Pinpoint the cell where the given text exists, returning its (X, Y) midpoint coordinate. 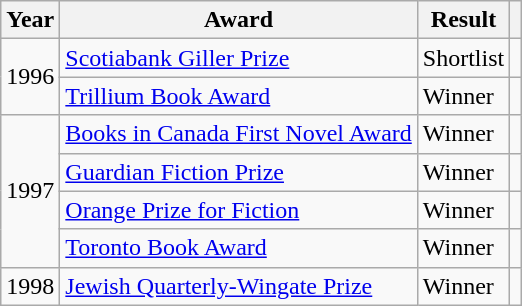
Year (30, 20)
Trillium Book Award (238, 96)
1998 (30, 286)
Award (238, 20)
Toronto Book Award (238, 248)
Result (463, 20)
Jewish Quarterly-Wingate Prize (238, 286)
Orange Prize for Fiction (238, 210)
Guardian Fiction Prize (238, 172)
Shortlist (463, 58)
Books in Canada First Novel Award (238, 134)
1996 (30, 77)
Scotiabank Giller Prize (238, 58)
1997 (30, 191)
